Provide the [x, y] coordinate of the cell's center where the given text is located.  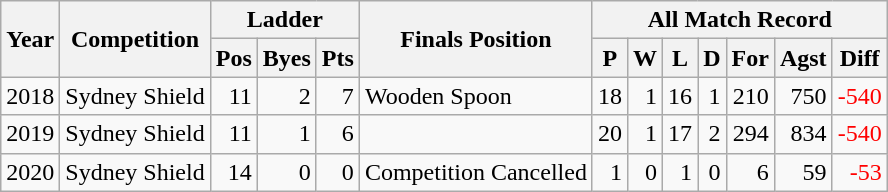
20 [610, 134]
L [680, 58]
17 [680, 134]
2018 [30, 96]
834 [803, 134]
750 [803, 96]
59 [803, 172]
-53 [860, 172]
All Match Record [740, 20]
Pts [338, 58]
210 [750, 96]
D [712, 58]
Agst [803, 58]
Competition [135, 39]
W [644, 58]
Wooden Spoon [476, 96]
294 [750, 134]
7 [338, 96]
18 [610, 96]
14 [234, 172]
Diff [860, 58]
Ladder [284, 20]
Finals Position [476, 39]
16 [680, 96]
For [750, 58]
Year [30, 39]
Pos [234, 58]
Competition Cancelled [476, 172]
Byes [286, 58]
2020 [30, 172]
2019 [30, 134]
P [610, 58]
